Output the (X, Y) coordinate of the center of the cell containing the given text.  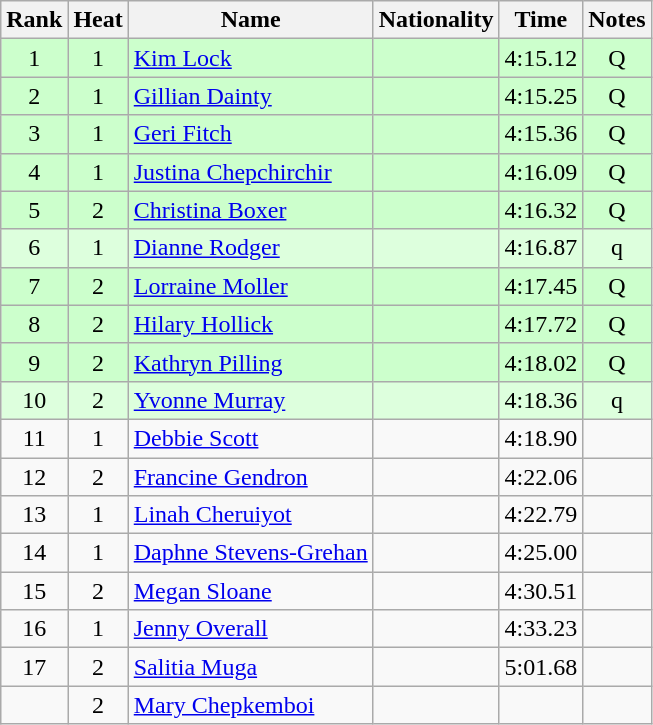
7 (34, 286)
Hilary Hollick (250, 324)
4 (34, 172)
4:16.87 (541, 248)
15 (34, 591)
10 (34, 400)
Francine Gendron (250, 477)
11 (34, 438)
13 (34, 515)
Daphne Stevens-Grehan (250, 553)
Geri Fitch (250, 134)
Megan Sloane (250, 591)
6 (34, 248)
Jenny Overall (250, 629)
4:16.32 (541, 210)
Time (541, 20)
4:22.79 (541, 515)
Lorraine Moller (250, 286)
4:17.72 (541, 324)
Heat (98, 20)
5:01.68 (541, 667)
9 (34, 362)
Mary Chepkemboi (250, 705)
4:18.36 (541, 400)
Gillian Dainty (250, 96)
4:15.25 (541, 96)
16 (34, 629)
17 (34, 667)
Christina Boxer (250, 210)
Rank (34, 20)
12 (34, 477)
4:18.02 (541, 362)
Linah Cheruiyot (250, 515)
Kim Lock (250, 58)
5 (34, 210)
4:15.36 (541, 134)
4:25.00 (541, 553)
Notes (617, 20)
14 (34, 553)
Justina Chepchirchir (250, 172)
Name (250, 20)
4:18.90 (541, 438)
Nationality (436, 20)
8 (34, 324)
3 (34, 134)
4:15.12 (541, 58)
Kathryn Pilling (250, 362)
4:16.09 (541, 172)
Dianne Rodger (250, 248)
4:17.45 (541, 286)
4:22.06 (541, 477)
Salitia Muga (250, 667)
Debbie Scott (250, 438)
Yvonne Murray (250, 400)
4:30.51 (541, 591)
4:33.23 (541, 629)
